Return [X, Y] of the center of cell containing provided text 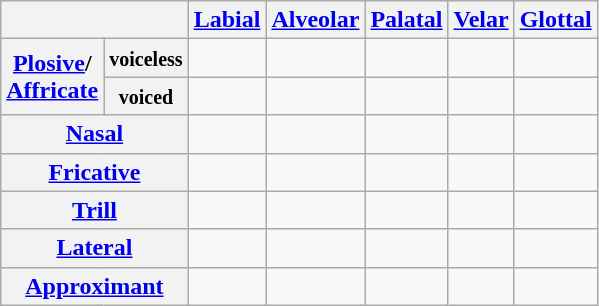
Lateral [94, 248]
Palatal [406, 20]
Glottal [556, 20]
Nasal [94, 134]
Trill [94, 210]
Plosive/Affricate [52, 77]
Alveolar [316, 20]
Velar [481, 20]
voiceless [146, 58]
Approximant [94, 286]
Labial [227, 20]
Fricative [94, 172]
voiced [146, 96]
